Output the (X, Y) coordinate of the center of the cell containing the given text.  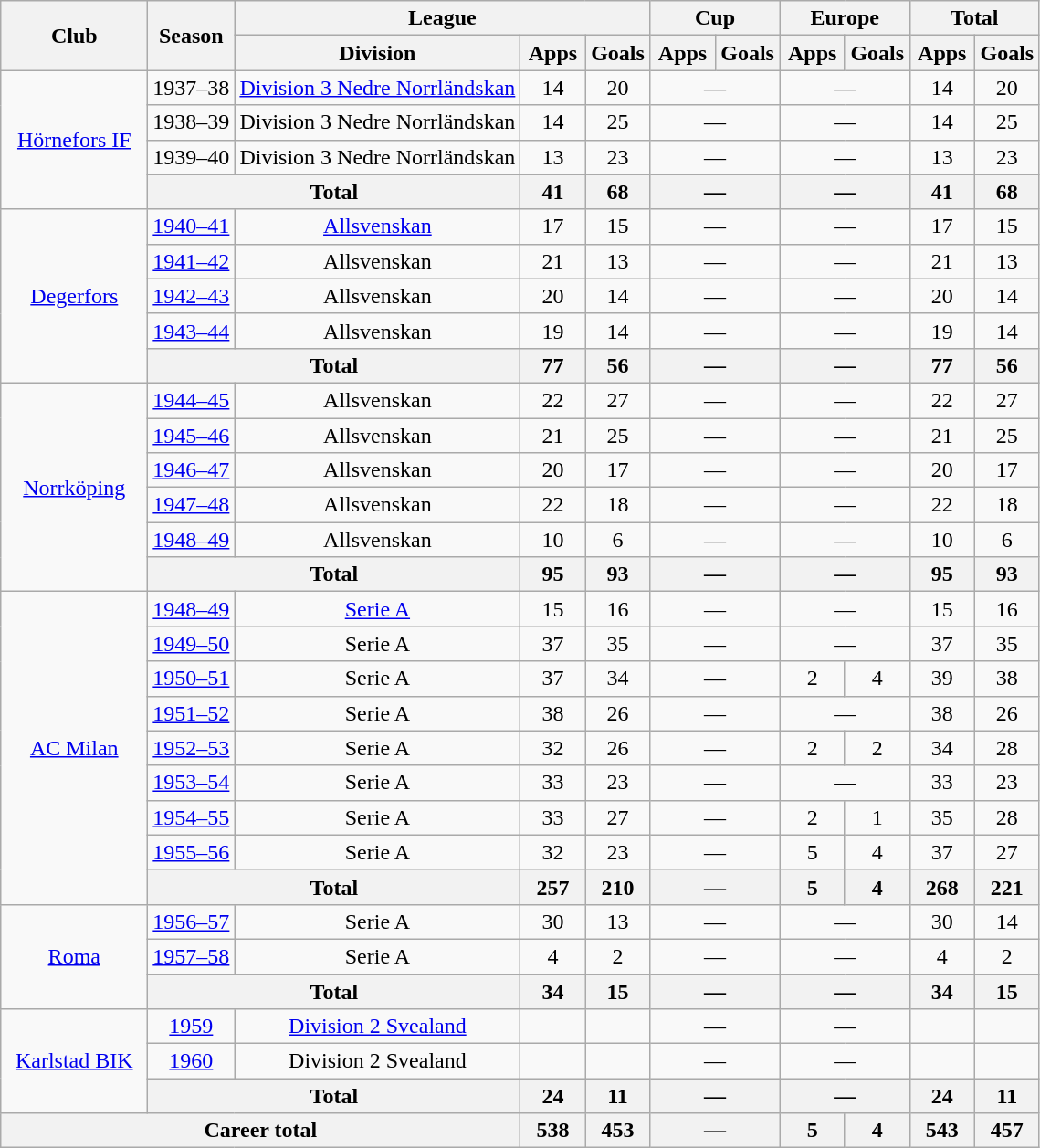
1938–39 (192, 122)
1940–41 (192, 226)
538 (553, 1131)
1956–57 (192, 922)
League (442, 18)
1949–50 (192, 644)
39 (942, 679)
Season (192, 36)
1947–48 (192, 505)
Division (378, 53)
1953–54 (192, 783)
210 (617, 887)
Europe (845, 18)
268 (942, 887)
1941–42 (192, 261)
1954–55 (192, 817)
Roma (75, 956)
1951–52 (192, 713)
1939–40 (192, 157)
257 (553, 887)
1955–56 (192, 852)
Hörnefors IF (75, 140)
1960 (192, 1061)
221 (1006, 887)
1945–46 (192, 436)
453 (617, 1131)
543 (942, 1131)
1937–38 (192, 88)
457 (1006, 1131)
Club (75, 36)
Karlstad BIK (75, 1061)
Cup (715, 18)
Degerfors (75, 296)
1950–51 (192, 679)
Career total (261, 1131)
1 (877, 817)
1952–53 (192, 748)
1957–58 (192, 956)
1959 (192, 1027)
Norrköping (75, 487)
AC Milan (75, 749)
1944–45 (192, 400)
1942–43 (192, 296)
1943–44 (192, 331)
1946–47 (192, 470)
